Extract the (X, Y) coordinate from the center of the cell holding the provided text.  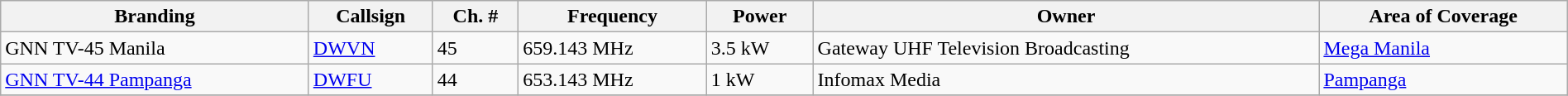
Pampanga (1443, 79)
Frequency (613, 17)
Area of Coverage (1443, 17)
DWVN (370, 48)
GNN TV-44 Pampanga (155, 79)
Power (759, 17)
GNN TV-45 Manila (155, 48)
659.143 MHz (613, 48)
653.143 MHz (613, 79)
1 kW (759, 79)
45 (476, 48)
Mega Manila (1443, 48)
Callsign (370, 17)
Branding (155, 17)
Infomax Media (1066, 79)
Owner (1066, 17)
44 (476, 79)
DWFU (370, 79)
3.5 kW (759, 48)
Ch. # (476, 17)
Gateway UHF Television Broadcasting (1066, 48)
